From the cell containing the given text, extract its center point as (x, y) coordinate. 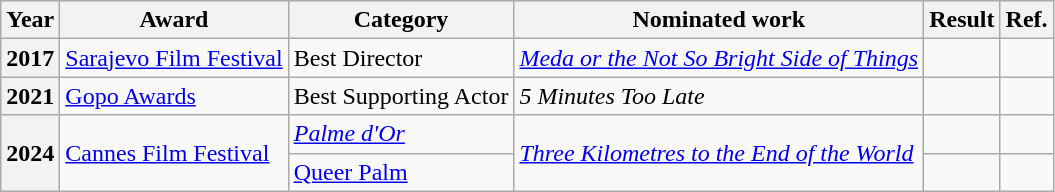
2021 (30, 96)
Gopo Awards (174, 96)
2024 (30, 153)
Ref. (1026, 20)
Cannes Film Festival (174, 153)
Palme d'Or (401, 134)
Category (401, 20)
Three Kilometres to the End of the World (719, 153)
5 Minutes Too Late (719, 96)
Award (174, 20)
Best Supporting Actor (401, 96)
Year (30, 20)
Meda or the Not So Bright Side of Things (719, 58)
Result (962, 20)
Sarajevo Film Festival (174, 58)
2017 (30, 58)
Nominated work (719, 20)
Queer Palm (401, 172)
Best Director (401, 58)
